Scan for the cell matching the given text and deliver its (x, y) coordinate at center. 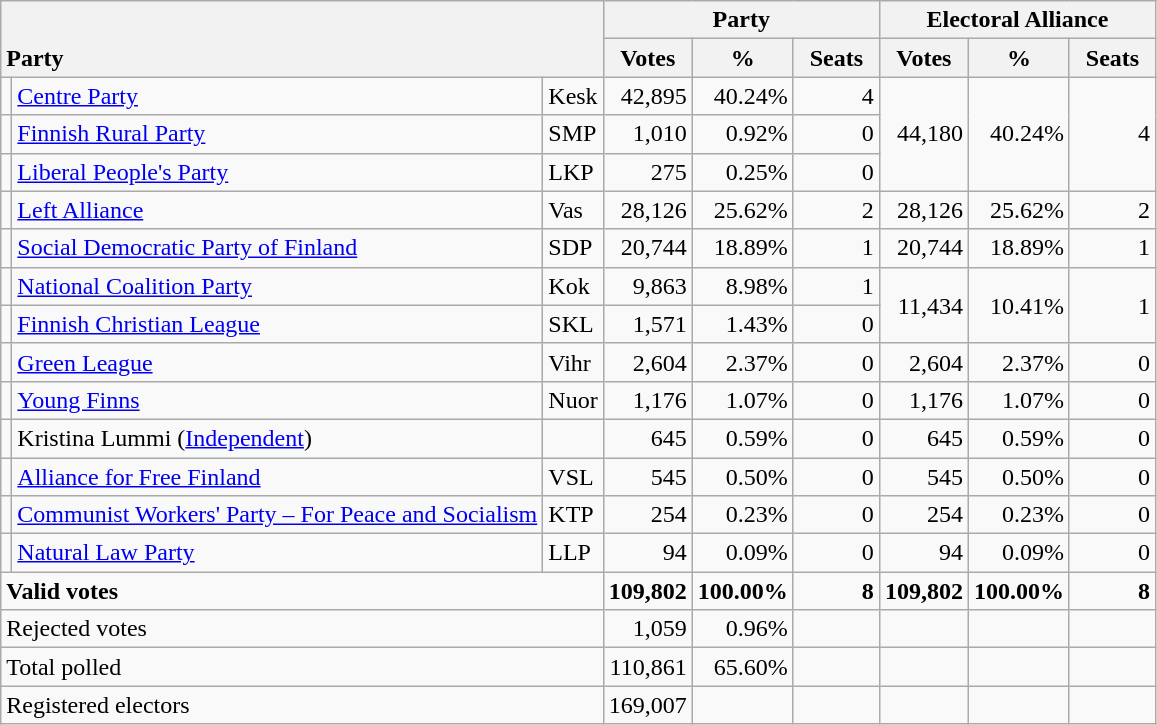
0.96% (742, 629)
Finnish Christian League (278, 324)
110,861 (648, 667)
10.41% (1018, 305)
Kristina Lummi (Independent) (278, 438)
Electoral Alliance (1017, 20)
Green League (278, 362)
169,007 (648, 705)
0.25% (742, 172)
SKL (573, 324)
1,010 (648, 134)
0.92% (742, 134)
65.60% (742, 667)
Kesk (573, 96)
Young Finns (278, 400)
8.98% (742, 286)
275 (648, 172)
Nuor (573, 400)
VSL (573, 477)
Vihr (573, 362)
Rejected votes (302, 629)
1,571 (648, 324)
SMP (573, 134)
42,895 (648, 96)
SDP (573, 248)
9,863 (648, 286)
Kok (573, 286)
11,434 (924, 305)
Left Alliance (278, 210)
44,180 (924, 134)
Communist Workers' Party – For Peace and Socialism (278, 515)
Liberal People's Party (278, 172)
National Coalition Party (278, 286)
1.43% (742, 324)
LLP (573, 553)
Vas (573, 210)
Finnish Rural Party (278, 134)
KTP (573, 515)
Social Democratic Party of Finland (278, 248)
1,059 (648, 629)
Natural Law Party (278, 553)
Registered electors (302, 705)
Alliance for Free Finland (278, 477)
Centre Party (278, 96)
LKP (573, 172)
Valid votes (302, 591)
Total polled (302, 667)
